Extract the (x, y) coordinate from the center of the cell holding the provided text.  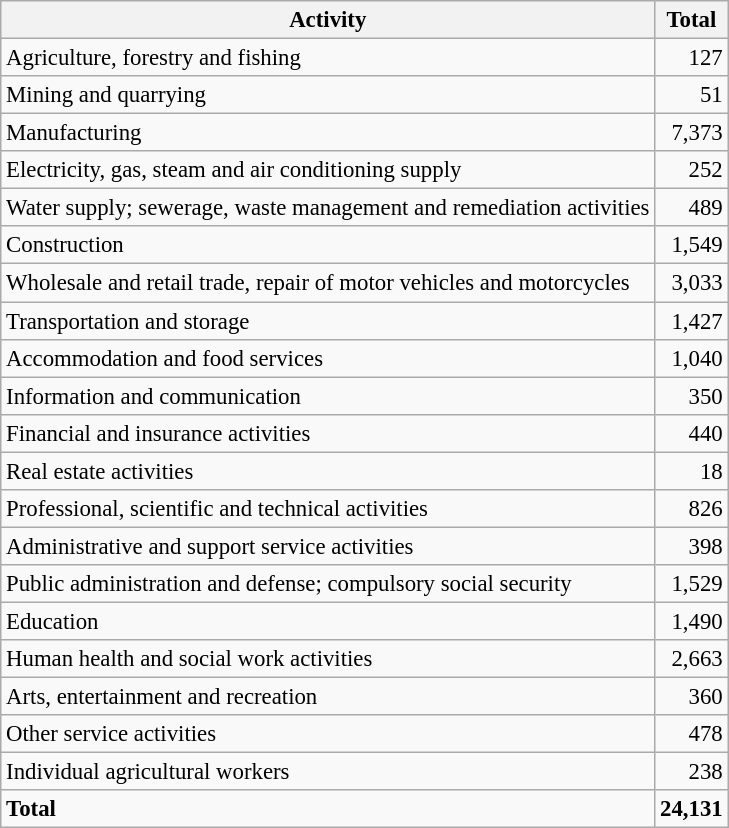
Construction (328, 245)
238 (692, 772)
24,131 (692, 809)
1,549 (692, 245)
398 (692, 546)
252 (692, 170)
Administrative and support service activities (328, 546)
Individual agricultural workers (328, 772)
1,427 (692, 321)
Agriculture, forestry and fishing (328, 58)
Professional, scientific and technical activities (328, 509)
51 (692, 95)
Accommodation and food services (328, 358)
127 (692, 58)
18 (692, 471)
2,663 (692, 659)
Manufacturing (328, 133)
Water supply; sewerage, waste management and remediation activities (328, 208)
Public administration and defense; compulsory social security (328, 584)
Electricity, gas, steam and air conditioning supply (328, 170)
Activity (328, 20)
478 (692, 734)
1,040 (692, 358)
7,373 (692, 133)
3,033 (692, 283)
Mining and quarrying (328, 95)
Wholesale and retail trade, repair of motor vehicles and motorcycles (328, 283)
Other service activities (328, 734)
Real estate activities (328, 471)
360 (692, 697)
Arts, entertainment and recreation (328, 697)
Financial and insurance activities (328, 433)
350 (692, 396)
440 (692, 433)
Education (328, 621)
826 (692, 509)
Transportation and storage (328, 321)
1,529 (692, 584)
1,490 (692, 621)
Information and communication (328, 396)
489 (692, 208)
Human health and social work activities (328, 659)
